Provide the (X, Y) coordinate of the cell's center where the given text is located.  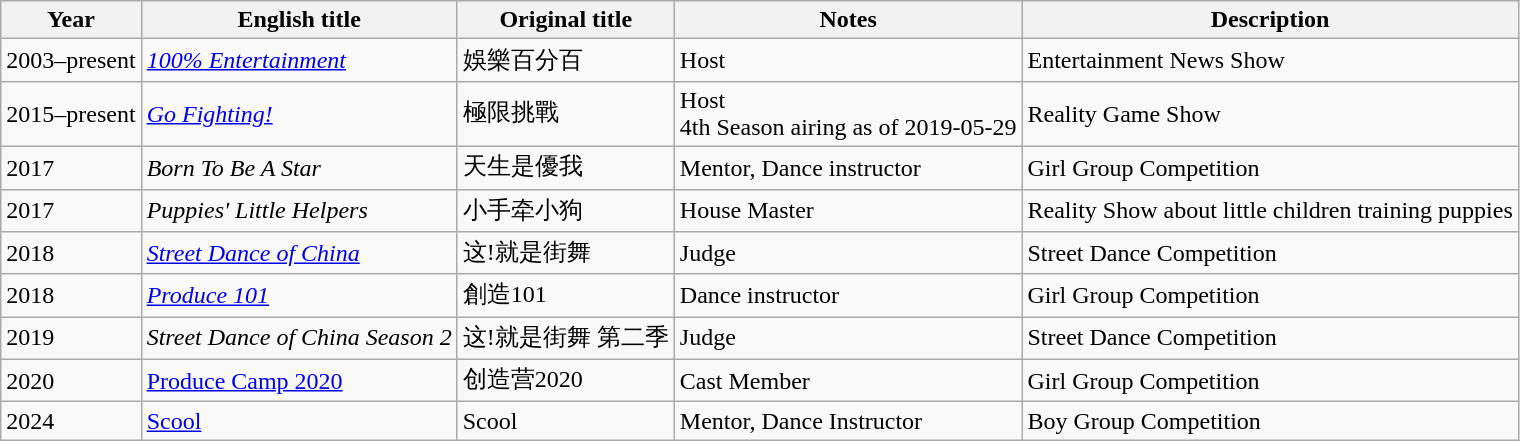
Street Dance of China (299, 254)
Produce Camp 2020 (299, 380)
2019 (71, 338)
Reality Game Show (1270, 114)
2024 (71, 421)
Go Fighting! (299, 114)
Entertainment News Show (1270, 60)
Born To Be A Star (299, 168)
这!就是街舞 第二季 (566, 338)
这!就是街舞 (566, 254)
2020 (71, 380)
Description (1270, 20)
Dance instructor (848, 296)
100% Entertainment (299, 60)
Mentor, Dance instructor (848, 168)
创造营2020 (566, 380)
娛樂百分百 (566, 60)
Year (71, 20)
Puppies' Little Helpers (299, 210)
Produce 101 (299, 296)
Host4th Season airing as of 2019-05-29 (848, 114)
2015–present (71, 114)
2003–present (71, 60)
極限挑戰 (566, 114)
Boy Group Competition (1270, 421)
English title (299, 20)
Original title (566, 20)
Reality Show about little children training puppies (1270, 210)
創造101 (566, 296)
Notes (848, 20)
Host (848, 60)
天生是優我 (566, 168)
小手牵小狗 (566, 210)
Cast Member (848, 380)
House Master (848, 210)
Mentor, Dance Instructor (848, 421)
Street Dance of China Season 2 (299, 338)
